Return [x, y] of the center of cell containing provided text 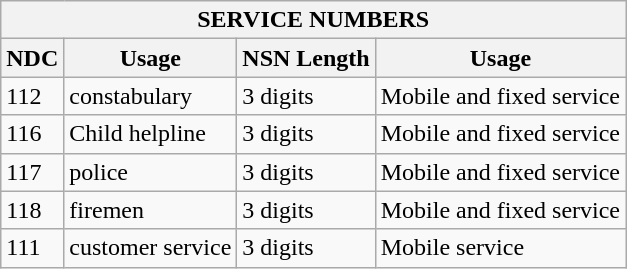
constabulary [150, 96]
117 [32, 172]
118 [32, 210]
police [150, 172]
SERVICE NUMBERS [314, 20]
NSN Length [306, 58]
firemen [150, 210]
Mobile service [500, 248]
Child helpline [150, 134]
customer service [150, 248]
112 [32, 96]
NDC [32, 58]
116 [32, 134]
111 [32, 248]
